Scan for the cell matching the given text and deliver its [x, y] coordinate at center. 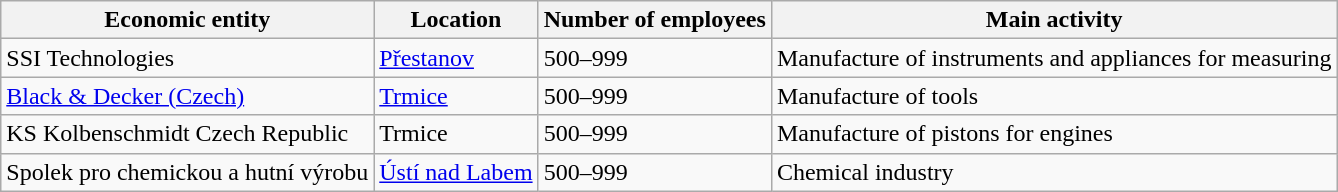
Chemical industry [1054, 172]
SSI Technologies [188, 58]
Manufacture of pistons for engines [1054, 134]
Economic entity [188, 20]
Manufacture of tools [1054, 96]
Black & Decker (Czech) [188, 96]
Main activity [1054, 20]
Ústí nad Labem [456, 172]
Přestanov [456, 58]
KS Kolbenschmidt Czech Republic [188, 134]
Location [456, 20]
Spolek pro chemickou a hutní výrobu [188, 172]
Manufacture of instruments and appliances for measuring [1054, 58]
Number of employees [654, 20]
